Provide the (X, Y) coordinate of the cell's center where the given text is located.  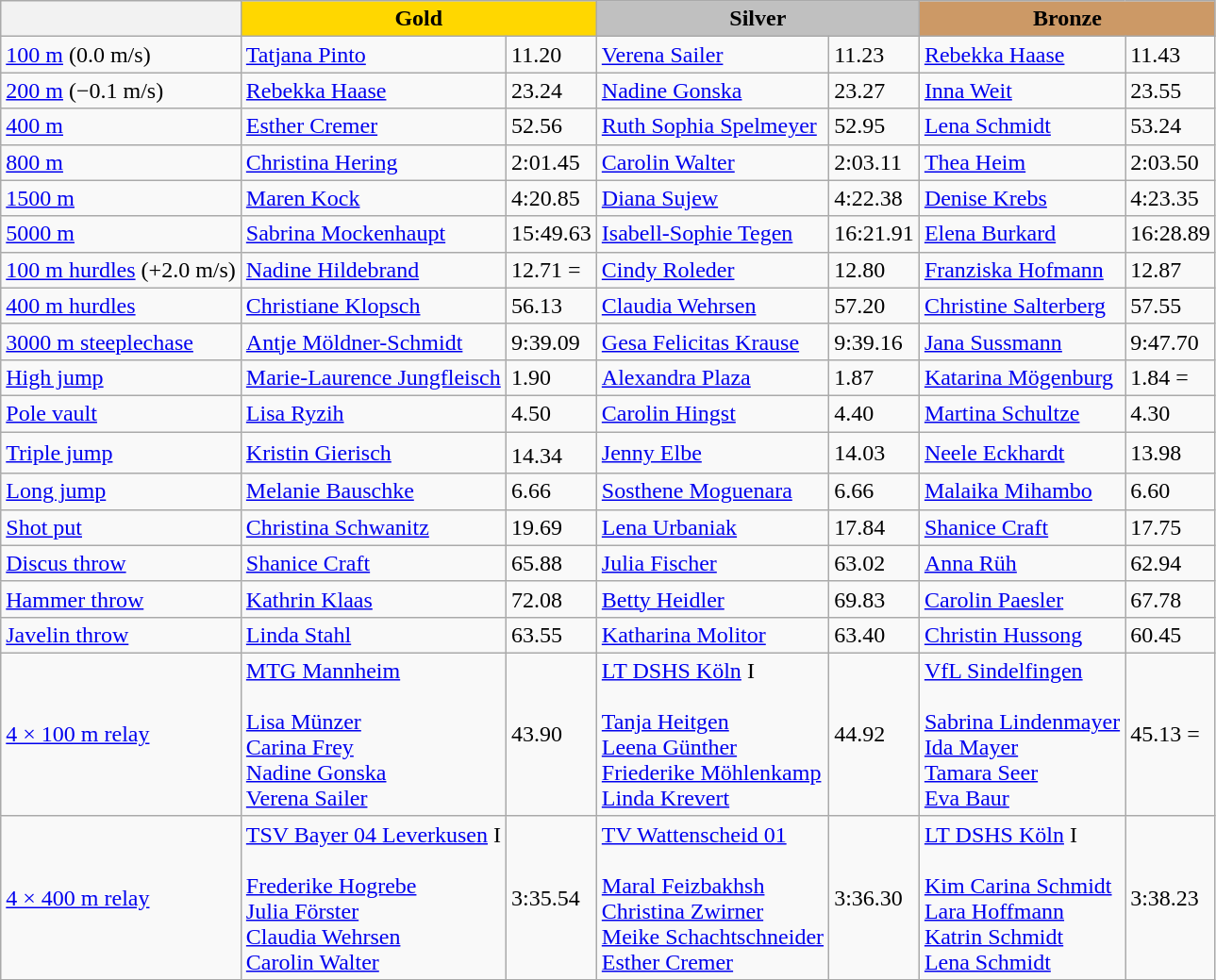
Jenny Elbe (712, 453)
Malaika Mihambo (1022, 491)
9:39.16 (875, 341)
Christiane Klopsch (374, 306)
63.40 (875, 635)
High jump (121, 377)
Lisa Ryzih (374, 413)
9:39.09 (552, 341)
Sabrina Mockenhaupt (374, 234)
Katarina Mögenburg (1022, 377)
14.03 (875, 453)
12.71 = (552, 270)
Cindy Roleder (712, 270)
Alexandra Plaza (712, 377)
Nadine Hildebrand (374, 270)
Neele Eckhardt (1022, 453)
62.94 (1171, 563)
2:03.50 (1171, 162)
13.98 (1171, 453)
4:22.38 (875, 198)
Ruth Sophia Spelmeyer (712, 126)
4:23.35 (1171, 198)
Carolin Paesler (1022, 599)
11.20 (552, 55)
16:21.91 (875, 234)
11.23 (875, 55)
67.78 (1171, 599)
Diana Sujew (712, 198)
Isabell-Sophie Tegen (712, 234)
Linda Stahl (374, 635)
Antje Möldner-Schmidt (374, 341)
Martina Schultze (1022, 413)
17.75 (1171, 527)
23.55 (1171, 91)
11.43 (1171, 55)
Maren Kock (374, 198)
400 m (121, 126)
Tatjana Pinto (374, 55)
MTG Mannheim Lisa Münzer Carina Frey Nadine Gonska Verena Sailer (374, 734)
Marie-Laurence Jungfleisch (374, 377)
Christina Hering (374, 162)
1.90 (552, 377)
4 × 100 m relay (121, 734)
60.45 (1171, 635)
Claudia Wehrsen (712, 306)
800 m (121, 162)
4 × 400 m relay (121, 898)
TSV Bayer 04 Leverkusen I Frederike Hogrebe Julia Förster Claudia Wehrsen Carolin Walter (374, 898)
Esther Cremer (374, 126)
69.83 (875, 599)
3000 m steeplechase (121, 341)
44.92 (875, 734)
57.55 (1171, 306)
Christin Hussong (1022, 635)
1.84 = (1171, 377)
Sosthene Moguenara (712, 491)
4.40 (875, 413)
VfL Sindelfingen Sabrina Lindenmayer Ida Mayer Tamara Seer Eva Baur (1022, 734)
Carolin Walter (712, 162)
19.69 (552, 527)
Anna Rüh (1022, 563)
12.80 (875, 270)
9:47.70 (1171, 341)
LT DSHS Köln I Tanja Heitgen Leena Günther Friederike Möhlenkamp Linda Krevert (712, 734)
Shot put (121, 527)
Julia Fischer (712, 563)
Lena Urbaniak (712, 527)
4:20.85 (552, 198)
72.08 (552, 599)
56.13 (552, 306)
57.20 (875, 306)
1.87 (875, 377)
Betty Heidler (712, 599)
200 m (−0.1 m/s) (121, 91)
1500 m (121, 198)
Hammer throw (121, 599)
5000 m (121, 234)
LT DSHS Köln I Kim Carina Schmidt Lara Hoffmann Katrin Schmidt Lena Schmidt (1022, 898)
100 m hurdles (+2.0 m/s) (121, 270)
65.88 (552, 563)
Nadine Gonska (712, 91)
Kathrin Klaas (374, 599)
Elena Burkard (1022, 234)
Triple jump (121, 453)
Verena Sailer (712, 55)
63.02 (875, 563)
3:35.54 (552, 898)
Franziska Hofmann (1022, 270)
23.24 (552, 91)
100 m (0.0 m/s) (121, 55)
Pole vault (121, 413)
Christina Schwanitz (374, 527)
Gesa Felicitas Krause (712, 341)
23.27 (875, 91)
Bronze (1067, 19)
Melanie Bauschke (374, 491)
52.56 (552, 126)
12.87 (1171, 270)
400 m hurdles (121, 306)
Long jump (121, 491)
Lena Schmidt (1022, 126)
Javelin throw (121, 635)
53.24 (1171, 126)
Carolin Hingst (712, 413)
Thea Heim (1022, 162)
Inna Weit (1022, 91)
4.50 (552, 413)
Silver (758, 19)
6.60 (1171, 491)
Jana Sussmann (1022, 341)
15:49.63 (552, 234)
Discus throw (121, 563)
3:38.23 (1171, 898)
52.95 (875, 126)
17.84 (875, 527)
TV Wattenscheid 01 Maral Feizbakhsh Christina Zwirner Meike Schachtschneider Esther Cremer (712, 898)
Katharina Molitor (712, 635)
16:28.89 (1171, 234)
63.55 (552, 635)
Denise Krebs (1022, 198)
3:36.30 (875, 898)
Gold (419, 19)
Kristin Gierisch (374, 453)
45.13 = (1171, 734)
14.34 (552, 453)
2:01.45 (552, 162)
43.90 (552, 734)
Christine Salterberg (1022, 306)
4.30 (1171, 413)
2:03.11 (875, 162)
